Provide the (X, Y) coordinate of the cell's center where the given text is located.  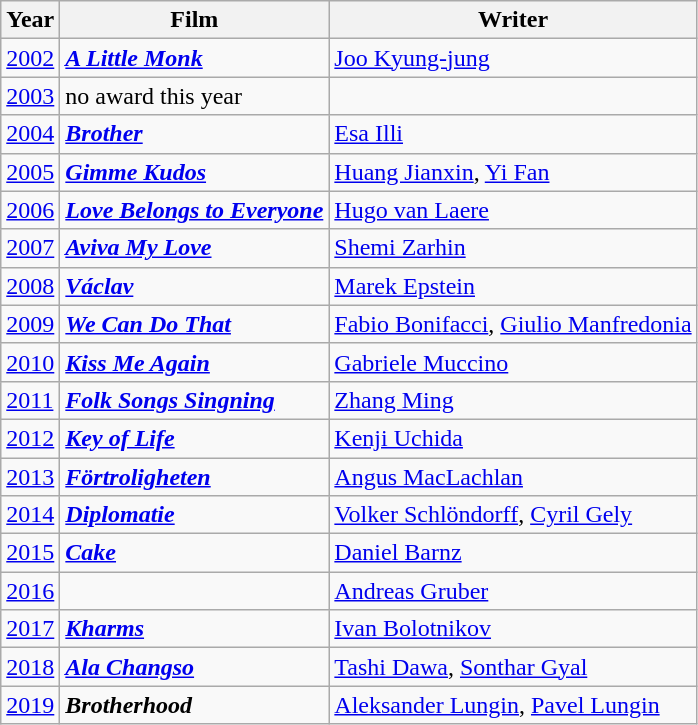
Diplomatie (194, 515)
Volker Schlöndorff, Cyril Gely (513, 515)
Kiss Me Again (194, 362)
Daniel Barnz (513, 553)
Gabriele Muccino (513, 362)
2014 (30, 515)
Folk Songs Singning (194, 400)
2004 (30, 134)
2011 (30, 400)
2017 (30, 629)
Zhang Ming (513, 400)
2019 (30, 705)
Kenji Uchida (513, 438)
A Little Monk (194, 58)
Writer (513, 20)
2015 (30, 553)
Förtroligheten (194, 477)
2007 (30, 248)
2010 (30, 362)
Film (194, 20)
Václav (194, 286)
Kharms (194, 629)
Hugo van Laere (513, 210)
Andreas Gruber (513, 591)
Cake (194, 553)
Year (30, 20)
2009 (30, 324)
2002 (30, 58)
Gimme Kudos (194, 172)
Esa Illi (513, 134)
2016 (30, 591)
Brother (194, 134)
2003 (30, 96)
Huang Jianxin, Yi Fan (513, 172)
Love Belongs to Everyone (194, 210)
Ivan Bolotnikov (513, 629)
2012 (30, 438)
Fabio Bonifacci, Giulio Manfredonia (513, 324)
2006 (30, 210)
Aleksander Lungin, Pavel Lungin (513, 705)
2008 (30, 286)
2018 (30, 667)
Key of Life (194, 438)
2013 (30, 477)
Joo Kyung-jung (513, 58)
no award this year (194, 96)
Angus MacLachlan (513, 477)
Shemi Zarhin (513, 248)
Tashi Dawa, Sonthar Gyal (513, 667)
Marek Epstein (513, 286)
Brotherhood (194, 705)
2005 (30, 172)
Ala Changso (194, 667)
Aviva My Love (194, 248)
We Can Do That (194, 324)
